Identify which cell holds the provided text, then report its [x, y] central coordinate. 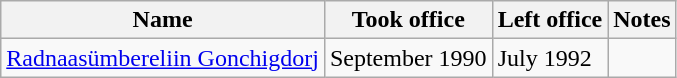
Notes [642, 20]
September 1990 [408, 58]
July 1992 [550, 58]
Radnaasümbereliin Gonchigdorj [163, 58]
Took office [408, 20]
Left office [550, 20]
Name [163, 20]
